For the text-containing cell, return its midpoint in (X, Y) coordinate format. 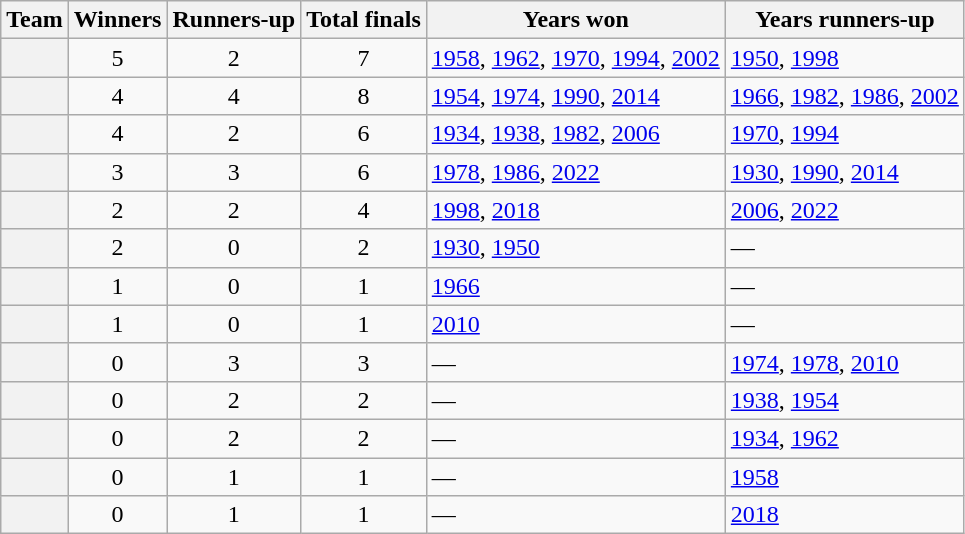
1934, 1962 (844, 438)
1974, 1978, 2010 (844, 362)
Winners (118, 20)
1950, 1998 (844, 58)
7 (364, 58)
8 (364, 96)
Runners-up (234, 20)
1954, 1974, 1990, 2014 (576, 96)
2010 (576, 324)
1930, 1990, 2014 (844, 172)
Team (35, 20)
2018 (844, 515)
1970, 1994 (844, 134)
1958, 1962, 1970, 1994, 2002 (576, 58)
Years runners-up (844, 20)
1998, 2018 (576, 210)
1934, 1938, 1982, 2006 (576, 134)
1930, 1950 (576, 248)
2006, 2022 (844, 210)
Total finals (364, 20)
1978, 1986, 2022 (576, 172)
1958 (844, 477)
1938, 1954 (844, 400)
Years won (576, 20)
1966, 1982, 1986, 2002 (844, 96)
1966 (576, 286)
5 (118, 58)
